Pinpoint the cell where the given text exists, returning its [x, y] midpoint coordinate. 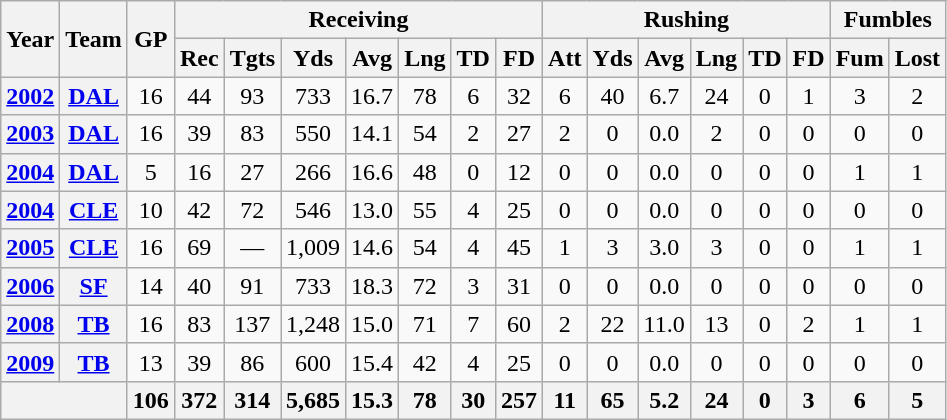
2009 [30, 362]
546 [314, 210]
86 [252, 362]
16.6 [372, 172]
5,685 [314, 400]
91 [252, 286]
2003 [30, 134]
372 [199, 400]
55 [425, 210]
GP [150, 39]
93 [252, 96]
18.3 [372, 286]
11 [565, 400]
Rushing [687, 20]
31 [518, 286]
14.1 [372, 134]
Rec [199, 58]
15.4 [372, 362]
106 [150, 400]
48 [425, 172]
32 [518, 96]
Att [565, 58]
Fum [860, 58]
15.3 [372, 400]
1,248 [314, 324]
13.0 [372, 210]
5.2 [664, 400]
550 [314, 134]
— [252, 248]
60 [518, 324]
2006 [30, 286]
1,009 [314, 248]
71 [425, 324]
69 [199, 248]
Fumbles [888, 20]
Tgts [252, 58]
314 [252, 400]
14 [150, 286]
137 [252, 324]
10 [150, 210]
30 [473, 400]
7 [473, 324]
Lost [917, 58]
45 [518, 248]
12 [518, 172]
14.6 [372, 248]
2008 [30, 324]
2005 [30, 248]
3.0 [664, 248]
65 [612, 400]
22 [612, 324]
257 [518, 400]
Year [30, 39]
6.7 [664, 96]
Receiving [358, 20]
16.7 [372, 96]
600 [314, 362]
Team [94, 39]
2002 [30, 96]
SF [94, 286]
266 [314, 172]
44 [199, 96]
11.0 [664, 324]
15.0 [372, 324]
